Determine the (X, Y) coordinate at the center of the cell enclosing the given text.  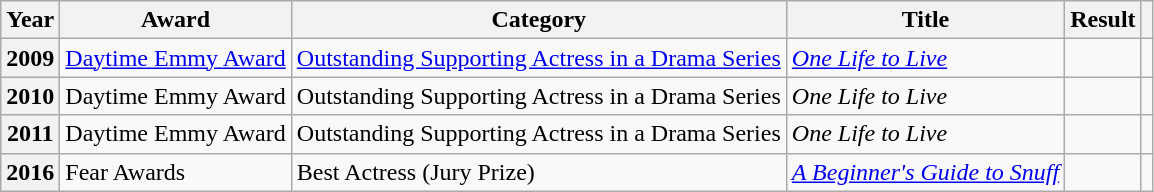
2009 (30, 58)
A Beginner's Guide to Snuff (925, 172)
2010 (30, 96)
Fear Awards (176, 172)
2011 (30, 134)
Best Actress (Jury Prize) (538, 172)
Title (925, 20)
Year (30, 20)
Result (1103, 20)
Category (538, 20)
Award (176, 20)
2016 (30, 172)
